Identify which cell holds the provided text, then report its [X, Y] central coordinate. 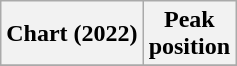
Peakposition [189, 34]
Chart (2022) [72, 34]
